Pinpoint the cell where the given text exists, returning its [x, y] midpoint coordinate. 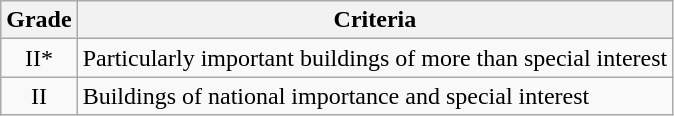
Buildings of national importance and special interest [375, 96]
Particularly important buildings of more than special interest [375, 58]
Criteria [375, 20]
II* [39, 58]
Grade [39, 20]
II [39, 96]
